Capture the cell that displays the provided text and extract its (X, Y) central coordinate. 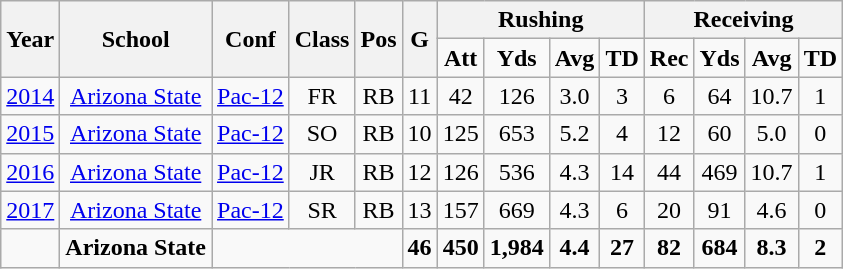
27 (622, 248)
FR (322, 96)
2015 (30, 134)
2014 (30, 96)
Year (30, 39)
Rushing (540, 20)
4 (622, 134)
Att (460, 58)
14 (622, 172)
Rec (669, 58)
School (136, 39)
4.6 (772, 210)
2016 (30, 172)
91 (720, 210)
46 (420, 248)
450 (460, 248)
Receiving (743, 20)
G (420, 39)
8.3 (772, 248)
2 (820, 248)
13 (420, 210)
669 (516, 210)
Pos (378, 39)
536 (516, 172)
125 (460, 134)
20 (669, 210)
469 (720, 172)
1,984 (516, 248)
Conf (251, 39)
2017 (30, 210)
82 (669, 248)
684 (720, 248)
60 (720, 134)
JR (322, 172)
10 (420, 134)
157 (460, 210)
SR (322, 210)
44 (669, 172)
64 (720, 96)
5.0 (772, 134)
SO (322, 134)
4.4 (574, 248)
653 (516, 134)
3.0 (574, 96)
11 (420, 96)
5.2 (574, 134)
3 (622, 96)
Class (322, 39)
42 (460, 96)
